Find where the given text appears and provide that cell's center as (x, y) coordinate. 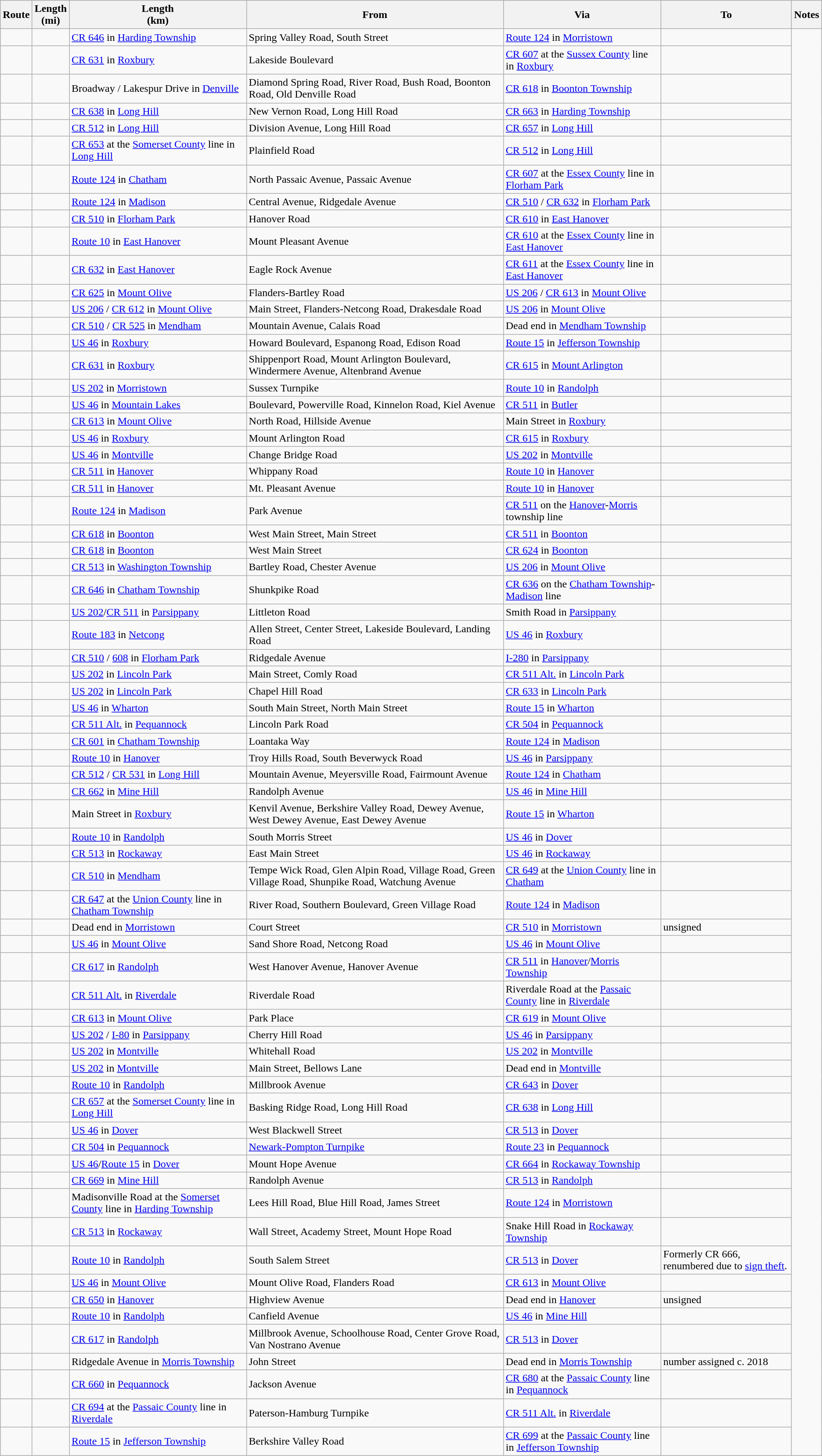
CR 510 / 608 in Florham Park (158, 658)
Notes (807, 15)
Park Avenue (375, 511)
CR 619 in Mount Olive (582, 1018)
Basking Ridge Road, Long Hill Road (375, 1107)
Tempe Wick Road, Glen Alpin Road, Village Road, Green Village Road, Shunpike Road, Watchung Avenue (375, 876)
South Morris Street (375, 837)
Route 10 in East Hanover (158, 241)
South Salem Street (375, 1260)
Loantaka Way (375, 741)
US 46 in Wharton (158, 708)
CR 510 / CR 525 in Mendham (158, 326)
River Road, Southern Boulevard, Green Village Road (375, 904)
To (726, 15)
Diamond Spring Road, River Road, Bush Road, Boonton Road, Old Denville Road (375, 89)
Bartley Road, Chester Avenue (375, 567)
Allen Street, Center Street, Lakeside Boulevard, Landing Road (375, 635)
Mount Olive Road, Flanders Road (375, 1283)
Sand Shore Road, Netcong Road (375, 944)
Change Bridge Road (375, 455)
West Main Street, Main Street (375, 533)
I-280 in Parsippany (582, 658)
CR 511 Alt. in Lincoln Park (582, 674)
CR 607 at the Essex County line in Florham Park (582, 179)
Howard Boulevard, Espanong Road, Edison Road (375, 343)
CR 636 on the Chatham Township-Madison line (582, 590)
Littleton Road (375, 612)
Whitehall Road (375, 1051)
Mount Pleasant Avenue (375, 241)
Flanders-Bartley Road (375, 292)
North Passaic Avenue, Passaic Avenue (375, 179)
CR 646 in Chatham Township (158, 590)
CR 510 in Morristown (582, 927)
CR 511 in Butler (582, 405)
US 202/CR 511 in Parsippany (158, 612)
CR 625 in Mount Olive (158, 292)
West Main Street (375, 550)
Route 183 in Netcong (158, 635)
Madisonville Road at the Somerset County line in Harding Township (158, 1203)
CR 694 at the Passaic County line in Riverdale (158, 1413)
West Hanover Avenue, Hanover Avenue (375, 967)
US 206 / CR 613 in Mount Olive (582, 292)
Millbrook Avenue, Schoolhouse Road, Center Grove Road, Van Nostrano Avenue (375, 1339)
CR 601 in Chatham Township (158, 741)
Riverdale Road at the Passaic County line in Riverdale (582, 996)
US 202 in Morristown (158, 388)
Highview Avenue (375, 1300)
Main Street, Flanders-Netcong Road, Drakesdale Road (375, 309)
Division Avenue, Long Hill Road (375, 128)
CR 650 in Hanover (158, 1300)
CR 618 in Boonton Township (582, 89)
Boulevard, Powerville Road, Kinnelon Road, Kiel Avenue (375, 405)
Lakeside Boulevard (375, 60)
CR 699 at the Passaic County line in Jefferson Township (582, 1441)
CR 660 in Pequannock (158, 1384)
Cherry Hill Road (375, 1035)
Dead end in Montville (582, 1068)
CR 664 in Rockaway Township (582, 1163)
Millbrook Avenue (375, 1085)
CR 647 at the Union County line in Chatham Township (158, 904)
Dead end in Morris Township (582, 1362)
Sussex Turnpike (375, 388)
CR 607 at the Sussex County line in Roxbury (582, 60)
Spring Valley Road, South Street (375, 37)
US 46/Route 15 in Dover (158, 1163)
CR 610 at the Essex County line in East Hanover (582, 241)
Mt. Pleasant Avenue (375, 488)
Route 23 in Pequannock (582, 1147)
Mount Arlington Road (375, 438)
CR 511 Alt. in Pequannock (158, 724)
West Blackwell Street (375, 1130)
CR 615 in Mount Arlington (582, 366)
Main Street, Comly Road (375, 674)
Riverdale Road (375, 996)
Broadway / Lakespur Drive in Denville (158, 89)
Hanover Road (375, 218)
CR 646 in Harding Township (158, 37)
CR 510 / CR 632 in Florham Park (582, 202)
John Street (375, 1362)
Whippany Road (375, 471)
From (375, 15)
Ridgedale Avenue in Morris Township (158, 1362)
CR 649 at the Union County line in Chatham (582, 876)
Length(km) (158, 15)
Lees Hill Road, Blue Hill Road, James Street (375, 1203)
Court Street (375, 927)
Shippenport Road, Mount Arlington Boulevard, Windermere Avenue, Altenbrand Avenue (375, 366)
Park Place (375, 1018)
CR 624 in Boonton (582, 550)
Wall Street, Academy Street, Mount Hope Road (375, 1231)
Dead end in Mendham Township (582, 326)
CR 669 in Mine Hill (158, 1180)
CR 632 in East Hanover (158, 270)
CR 643 in Dover (582, 1085)
Mount Hope Avenue (375, 1163)
Central Avenue, Ridgedale Avenue (375, 202)
Plainfield Road (375, 150)
Canfield Avenue (375, 1316)
CR 513 in Washington Township (158, 567)
CR 512 / CR 531 in Long Hill (158, 775)
Paterson-Hamburg Turnpike (375, 1413)
North Road, Hillside Avenue (375, 421)
Route (16, 15)
Shunkpike Road (375, 590)
Snake Hill Road in Rockaway Township (582, 1231)
US 46 in Mountain Lakes (158, 405)
Lincoln Park Road (375, 724)
CR 611 at the Essex County line in East Hanover (582, 270)
US 46 in Rockaway (582, 853)
CR 657 at the Somerset County line in Long Hill (158, 1107)
Jackson Avenue (375, 1384)
Berkshire Valley Road (375, 1441)
East Main Street (375, 853)
Length(mi) (50, 15)
CR 615 in Roxbury (582, 438)
Main Street, Bellows Lane (375, 1068)
CR 511 in Boonton (582, 533)
CR 513 in Randolph (582, 1180)
CR 633 in Lincoln Park (582, 691)
Dead end in Hanover (582, 1300)
Chapel Hill Road (375, 691)
Kenvil Avenue, Berkshire Valley Road, Dewey Avenue, West Dewey Avenue, East Dewey Avenue (375, 814)
CR 657 in Long Hill (582, 128)
Troy Hills Road, South Beverwyck Road (375, 758)
CR 662 in Mine Hill (158, 791)
Mountain Avenue, Meyersville Road, Fairmount Avenue (375, 775)
CR 511 on the Hanover-Morris township line (582, 511)
CR 510 in Mendham (158, 876)
Via (582, 15)
Ridgedale Avenue (375, 658)
South Main Street, North Main Street (375, 708)
CR 680 at the Passaic County line in Pequannock (582, 1384)
Eagle Rock Avenue (375, 270)
CR 653 at the Somerset County line in Long Hill (158, 150)
Formerly CR 666, renumbered due to sign theft. (726, 1260)
Mountain Avenue, Calais Road (375, 326)
CR 663 in Harding Township (582, 111)
Dead end in Morristown (158, 927)
US 202 / I-80 in Parsippany (158, 1035)
number assigned c. 2018 (726, 1362)
New Vernon Road, Long Hill Road (375, 111)
CR 610 in East Hanover (582, 218)
US 46 in Montville (158, 455)
US 206 / CR 612 in Mount Olive (158, 309)
Smith Road in Parsippany (582, 612)
CR 510 in Florham Park (158, 218)
CR 511 in Hanover/Morris Township (582, 967)
Newark-Pompton Turnpike (375, 1147)
